Locate the cell with the specified text and output its [X, Y] center coordinate. 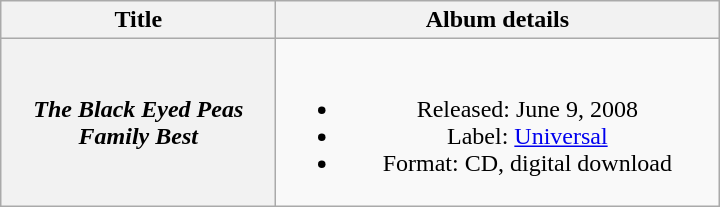
Title [138, 20]
Released: June 9, 2008Label: UniversalFormat: CD, digital download [498, 122]
The Black Eyed Peas Family Best [138, 122]
Album details [498, 20]
